Determine the (X, Y) coordinate at the center of the cell enclosing the given text.  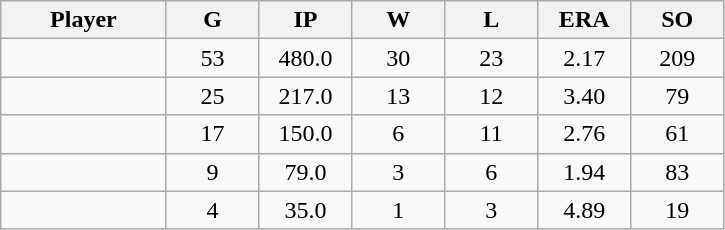
1 (398, 210)
79.0 (306, 172)
L (492, 20)
150.0 (306, 134)
53 (212, 58)
SO (678, 20)
G (212, 20)
30 (398, 58)
25 (212, 96)
9 (212, 172)
IP (306, 20)
13 (398, 96)
19 (678, 210)
2.76 (584, 134)
209 (678, 58)
17 (212, 134)
4.89 (584, 210)
1.94 (584, 172)
217.0 (306, 96)
W (398, 20)
61 (678, 134)
2.17 (584, 58)
11 (492, 134)
4 (212, 210)
ERA (584, 20)
83 (678, 172)
12 (492, 96)
3.40 (584, 96)
79 (678, 96)
480.0 (306, 58)
Player (84, 20)
35.0 (306, 210)
23 (492, 58)
